Capture the cell that displays the provided text and extract its (X, Y) central coordinate. 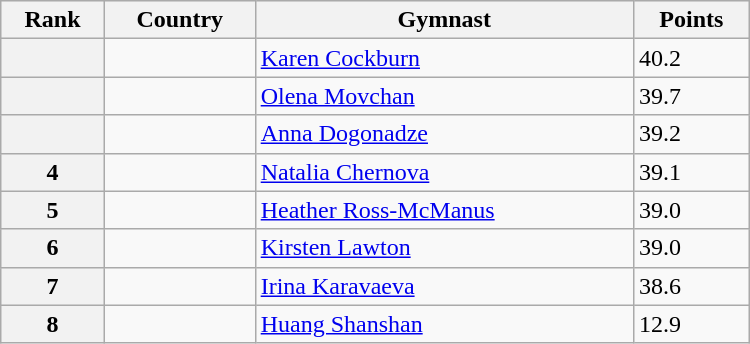
Anna Dogonadze (444, 134)
Natalia Chernova (444, 172)
4 (53, 172)
Points (691, 20)
12.9 (691, 324)
8 (53, 324)
7 (53, 286)
38.6 (691, 286)
Kirsten Lawton (444, 248)
39.7 (691, 96)
Huang Shanshan (444, 324)
Rank (53, 20)
6 (53, 248)
Irina Karavaeva (444, 286)
39.2 (691, 134)
Country (180, 20)
39.1 (691, 172)
40.2 (691, 58)
Gymnast (444, 20)
Karen Cockburn (444, 58)
5 (53, 210)
Olena Movchan (444, 96)
Heather Ross-McManus (444, 210)
